Find where the given text appears and provide that cell's center as [x, y] coordinate. 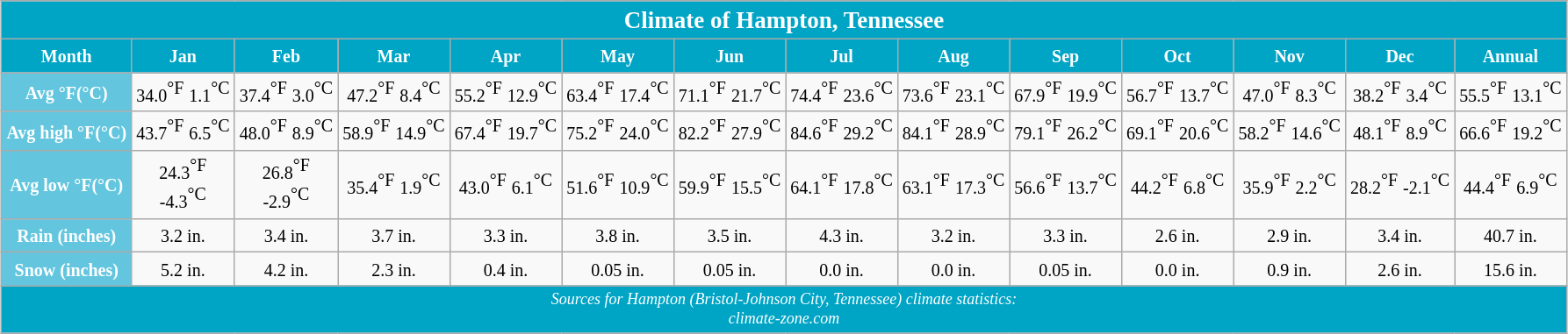
0.9 in. [1290, 269]
5.2 in. [183, 269]
66.6°F 19.2°C [1511, 131]
48.0°F 8.9°C [286, 131]
43.7°F 6.5°C [183, 131]
0.4 in. [506, 269]
55.2°F 12.9°C [506, 93]
38.2°F 3.4°C [1399, 93]
Feb [286, 56]
Jun [730, 56]
43.0°F 6.1°C [506, 185]
Aug [953, 56]
Nov [1290, 56]
Apr [506, 56]
59.9°F 15.5°C [730, 185]
56.7°F 13.7°C [1177, 93]
3.5 in. [730, 236]
26.8°F -2.9°C [286, 185]
58.9°F 14.9°C [394, 131]
58.2°F 14.6°C [1290, 131]
Dec [1399, 56]
37.4°F 3.0°C [286, 93]
71.1°F 21.7°C [730, 93]
40.7 in. [1511, 236]
Climate of Hampton, Tennessee [784, 20]
Snow (inches) [67, 269]
2.9 in. [1290, 236]
Avg high °F(°C) [67, 131]
64.1°F 17.8°C [842, 185]
Jul [842, 56]
69.1°F 20.6°C [1177, 131]
67.9°F 19.9°C [1066, 93]
79.1°F 26.2°C [1066, 131]
63.1°F 17.3°C [953, 185]
28.2°F -2.1°C [1399, 185]
24.3°F -4.3°C [183, 185]
Sep [1066, 56]
15.6 in. [1511, 269]
73.6°F 23.1°C [953, 93]
Avg low °F(°C) [67, 185]
35.4°F 1.9°C [394, 185]
44.4°F 6.9°C [1511, 185]
44.2°F 6.8°C [1177, 185]
82.2°F 27.9°C [730, 131]
4.2 in. [286, 269]
47.2°F 8.4°C [394, 93]
75.2°F 24.0°C [618, 131]
Rain (inches) [67, 236]
47.0°F 8.3°C [1290, 93]
51.6°F 10.9°C [618, 185]
Oct [1177, 56]
3.7 in. [394, 236]
84.6°F 29.2°C [842, 131]
Jan [183, 56]
Mar [394, 56]
56.6°F 13.7°C [1066, 185]
35.9°F 2.2°C [1290, 185]
34.0°F 1.1°C [183, 93]
2.3 in. [394, 269]
Annual [1511, 56]
Sources for Hampton (Bristol-Johnson City, Tennessee) climate statistics: climate-zone.com [784, 309]
55.5°F 13.1°C [1511, 93]
67.4°F 19.7°C [506, 131]
Month [67, 56]
84.1°F 28.9°C [953, 131]
3.8 in. [618, 236]
Avg °F(°C) [67, 93]
48.1°F 8.9°C [1399, 131]
4.3 in. [842, 236]
63.4°F 17.4°C [618, 93]
74.4°F 23.6°C [842, 93]
May [618, 56]
